Find where the given text appears and provide that cell's center as (X, Y) coordinate. 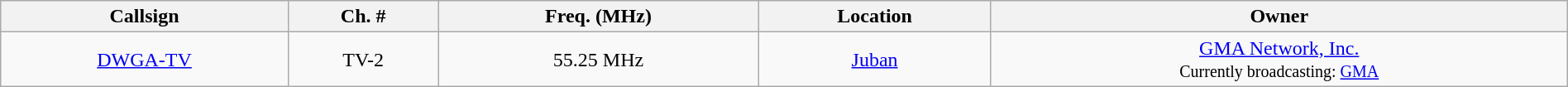
Freq. (MHz) (599, 17)
Callsign (145, 17)
TV-2 (363, 60)
GMA Network, Inc.Currently broadcasting: GMA (1279, 60)
DWGA-TV (145, 60)
Juban (875, 60)
55.25 MHz (599, 60)
Ch. # (363, 17)
Owner (1279, 17)
Location (875, 17)
